Output the (x, y) coordinate of the center of the cell containing the given text.  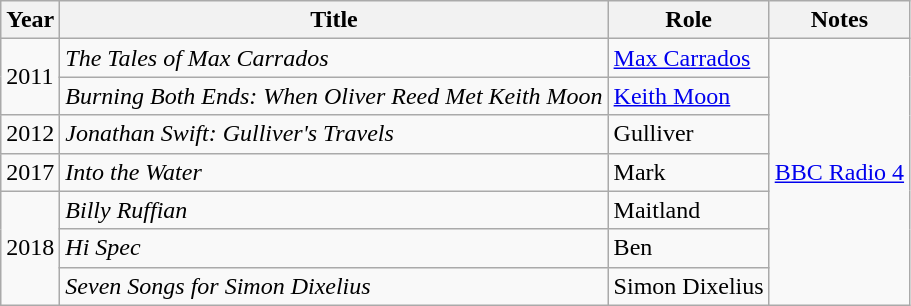
Hi Spec (334, 248)
Into the Water (334, 172)
Burning Both Ends: When Oliver Reed Met Keith Moon (334, 96)
Keith Moon (688, 96)
Simon Dixelius (688, 286)
The Tales of Max Carrados (334, 58)
Seven Songs for Simon Dixelius (334, 286)
Billy Ruffian (334, 210)
BBC Radio 4 (839, 172)
Mark (688, 172)
Gulliver (688, 134)
Role (688, 20)
Title (334, 20)
Max Carrados (688, 58)
2011 (30, 77)
Maitland (688, 210)
2012 (30, 134)
Jonathan Swift: Gulliver's Travels (334, 134)
2018 (30, 248)
Year (30, 20)
Notes (839, 20)
Ben (688, 248)
2017 (30, 172)
